Capture the cell that displays the provided text and extract its (X, Y) central coordinate. 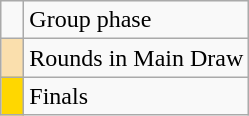
Rounds in Main Draw (136, 58)
Group phase (136, 20)
Finals (136, 96)
